Return the [X, Y] coordinate for the center point of the cell that contains the specified text.  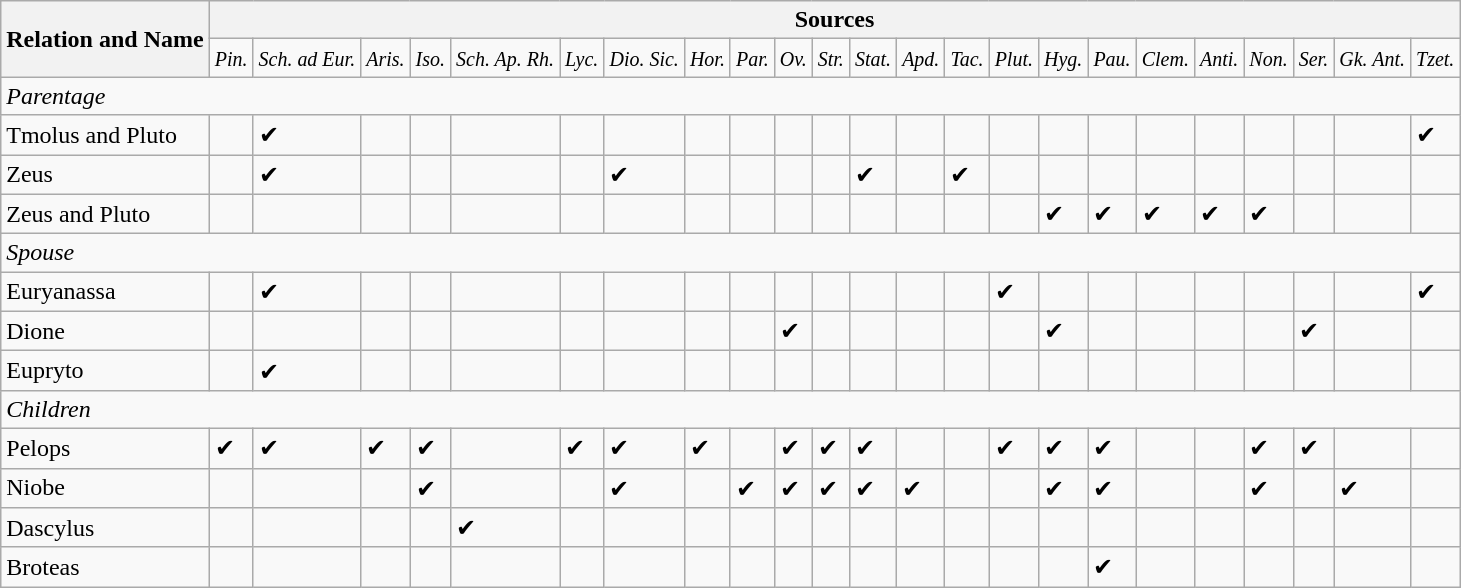
Zeus [105, 174]
Ser. [1313, 58]
Sources [834, 20]
Pelops [105, 448]
Dione [105, 331]
Pin. [231, 58]
Sch. Ap. Rh. [506, 58]
Gk. Ant. [1372, 58]
Dio. Sic. [644, 58]
Str. [830, 58]
Pau. [1112, 58]
Tac. [967, 58]
Clem. [1165, 58]
Dascylus [105, 528]
Broteas [105, 567]
Eupryto [105, 371]
Zeus and Pluto [105, 214]
Par. [752, 58]
Hor. [707, 58]
Parentage [730, 96]
Relation and Name [105, 39]
Niobe [105, 488]
Euryanassa [105, 292]
Anti. [1218, 58]
Non. [1268, 58]
Aris. [386, 58]
Iso. [430, 58]
Ov. [793, 58]
Lyc. [582, 58]
Tmolus and Pluto [105, 135]
Stat. [872, 58]
Children [730, 409]
Hyg. [1062, 58]
Apd. [921, 58]
Plut. [1014, 58]
Sch. ad Eur. [307, 58]
Spouse [730, 253]
Tzet. [1434, 58]
